Extract the (X, Y) coordinate from the center of the cell holding the provided text.  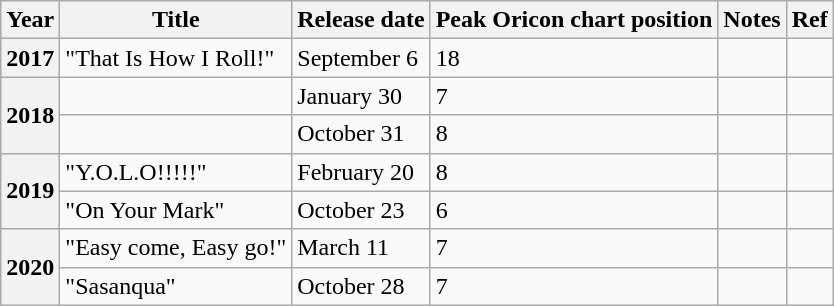
February 20 (361, 172)
2018 (30, 115)
Year (30, 20)
March 11 (361, 248)
"On Your Mark" (176, 210)
October 28 (361, 286)
Ref (810, 20)
"Sasanqua" (176, 286)
January 30 (361, 96)
2017 (30, 58)
Peak Oricon chart position (574, 20)
"Y.O.L.O!!!!!" (176, 172)
18 (574, 58)
"Easy come, Easy go!" (176, 248)
Notes (752, 20)
6 (574, 210)
October 23 (361, 210)
2019 (30, 191)
September 6 (361, 58)
"That Is How I Roll!" (176, 58)
Release date (361, 20)
October 31 (361, 134)
2020 (30, 267)
Title (176, 20)
